Output the (x, y) coordinate of the center of the cell containing the given text.  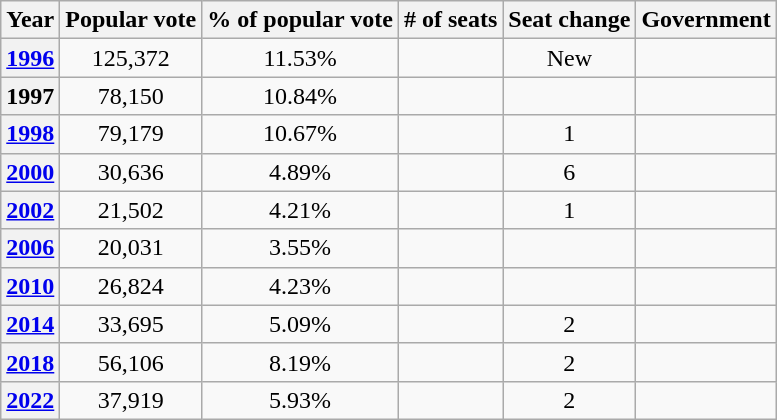
2006 (30, 248)
1996 (30, 58)
2014 (30, 324)
79,179 (131, 134)
56,106 (131, 362)
% of popular vote (300, 20)
10.84% (300, 96)
10.67% (300, 134)
78,150 (131, 96)
4.89% (300, 172)
26,824 (131, 286)
Seat change (570, 20)
33,695 (131, 324)
2022 (30, 400)
125,372 (131, 58)
4.21% (300, 210)
6 (570, 172)
2010 (30, 286)
11.53% (300, 58)
4.23% (300, 286)
1997 (30, 96)
Year (30, 20)
21,502 (131, 210)
# of seats (450, 20)
20,031 (131, 248)
8.19% (300, 362)
Popular vote (131, 20)
2000 (30, 172)
2002 (30, 210)
New (570, 58)
5.93% (300, 400)
2018 (30, 362)
5.09% (300, 324)
3.55% (300, 248)
Government (706, 20)
37,919 (131, 400)
30,636 (131, 172)
1998 (30, 134)
